Identify which cell holds the provided text, then report its (X, Y) central coordinate. 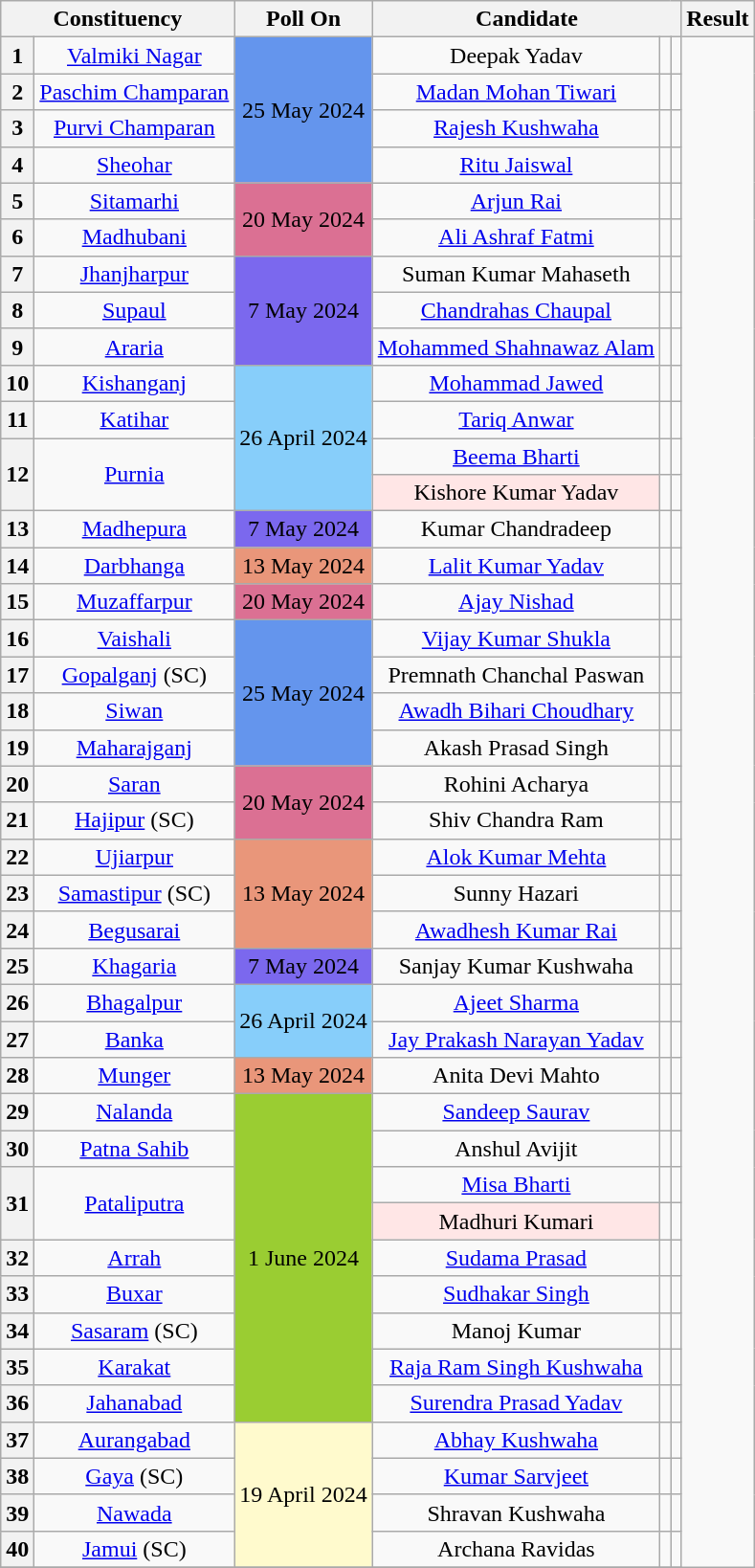
Aurangabad (134, 1440)
Arrah (134, 1258)
Lalit Kumar Yadav (516, 566)
8 (17, 310)
Karakat (134, 1367)
25 (17, 966)
7 (17, 274)
22 (17, 857)
27 (17, 1039)
Jamui (SC) (134, 1549)
Vijay Kumar Shukla (516, 638)
Ali Ashraf Fatmi (516, 237)
Kumar Sarvjeet (516, 1476)
Ajay Nishad (516, 602)
19 April 2024 (303, 1494)
32 (17, 1258)
Awadhesh Kumar Rai (516, 930)
Sitamarhi (134, 201)
Misa Bharti (516, 1185)
33 (17, 1294)
Gopalganj (SC) (134, 675)
1 June 2024 (303, 1258)
Shiv Chandra Ram (516, 820)
2 (17, 92)
Samastipur (SC) (134, 893)
Sheohar (134, 165)
Mohammed Shahnawaz Alam (516, 347)
40 (17, 1549)
12 (17, 475)
Bhagalpur (134, 1002)
Deepak Yadav (516, 56)
Abhay Kushwaha (516, 1440)
Shravan Kushwaha (516, 1512)
Darbhanga (134, 566)
Jhanjharpur (134, 274)
30 (17, 1149)
Premnath Chanchal Paswan (516, 675)
3 (17, 128)
Jahanabad (134, 1403)
Anita Devi Mahto (516, 1076)
Anshul Avijit (516, 1149)
Suman Kumar Mahaseth (516, 274)
Poll On (303, 19)
Madhepura (134, 529)
Valmiki Nagar (134, 56)
34 (17, 1331)
Kumar Chandradeep (516, 529)
37 (17, 1440)
Nalanda (134, 1112)
35 (17, 1367)
1 (17, 56)
Result (718, 19)
Khagaria (134, 966)
Sanjay Kumar Kushwaha (516, 966)
28 (17, 1076)
13 (17, 529)
Candidate (526, 19)
Manoj Kumar (516, 1331)
Muzaffarpur (134, 602)
Saran (134, 784)
Beema Bharti (516, 457)
Alok Kumar Mehta (516, 857)
23 (17, 893)
Ajeet Sharma (516, 1002)
Sudhakar Singh (516, 1294)
38 (17, 1476)
19 (17, 748)
Ritu Jaiswal (516, 165)
4 (17, 165)
Madhuri Kumari (516, 1221)
Madhubani (134, 237)
39 (17, 1512)
Constituency (118, 19)
18 (17, 711)
14 (17, 566)
Arjun Rai (516, 201)
Patna Sahib (134, 1149)
Raja Ram Singh Kushwaha (516, 1367)
26 (17, 1002)
Buxar (134, 1294)
21 (17, 820)
Mohammad Jawed (516, 383)
Supaul (134, 310)
Maharajganj (134, 748)
6 (17, 237)
Purnia (134, 475)
29 (17, 1112)
Surendra Prasad Yadav (516, 1403)
17 (17, 675)
Jay Prakash Narayan Yadav (516, 1039)
Sunny Hazari (516, 893)
Tariq Anwar (516, 419)
Begusarai (134, 930)
Hajipur (SC) (134, 820)
Awadh Bihari Choudhary (516, 711)
Vaishali (134, 638)
11 (17, 419)
31 (17, 1203)
10 (17, 383)
Siwan (134, 711)
24 (17, 930)
Kishanganj (134, 383)
15 (17, 602)
20 (17, 784)
Araria (134, 347)
Purvi Champaran (134, 128)
16 (17, 638)
Madan Mohan Tiwari (516, 92)
5 (17, 201)
Banka (134, 1039)
Archana Ravidas (516, 1549)
Rohini Acharya (516, 784)
Rajesh Kushwaha (516, 128)
Sandeep Saurav (516, 1112)
9 (17, 347)
Nawada (134, 1512)
Akash Prasad Singh (516, 748)
Gaya (SC) (134, 1476)
Paschim Champaran (134, 92)
Chandrahas Chaupal (516, 310)
36 (17, 1403)
Ujiarpur (134, 857)
Pataliputra (134, 1203)
Sasaram (SC) (134, 1331)
Kishore Kumar Yadav (516, 493)
Sudama Prasad (516, 1258)
Munger (134, 1076)
Katihar (134, 419)
